Determine the (X, Y) coordinate at the center of the cell enclosing the given text.  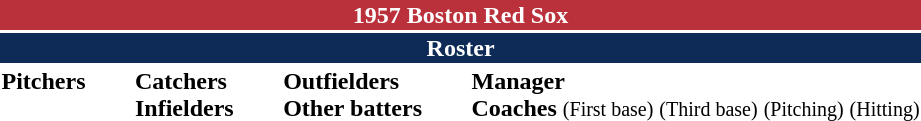
1957 Boston Red Sox (460, 15)
Roster (460, 48)
